Find where the given text appears and provide that cell's center as [x, y] coordinate. 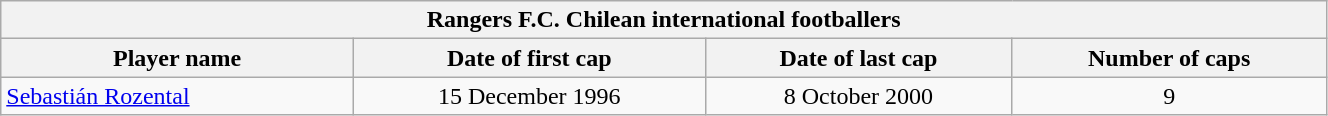
Rangers F.C. Chilean international footballers [664, 20]
Sebastián Rozental [178, 96]
Player name [178, 58]
Number of caps [1170, 58]
15 December 1996 [530, 96]
Date of first cap [530, 58]
9 [1170, 96]
8 October 2000 [858, 96]
Date of last cap [858, 58]
